For the text-containing cell, return its midpoint in (X, Y) coordinate format. 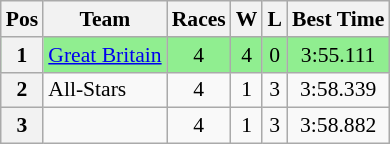
L (274, 19)
Team (104, 19)
All-Stars (104, 90)
W (247, 19)
Best Time (338, 19)
3:58.882 (338, 126)
3:55.111 (338, 55)
3:58.339 (338, 90)
Great Britain (104, 55)
Races (199, 19)
Pos (22, 19)
0 (274, 55)
2 (22, 90)
